Return (X, Y) of the center of cell containing provided text 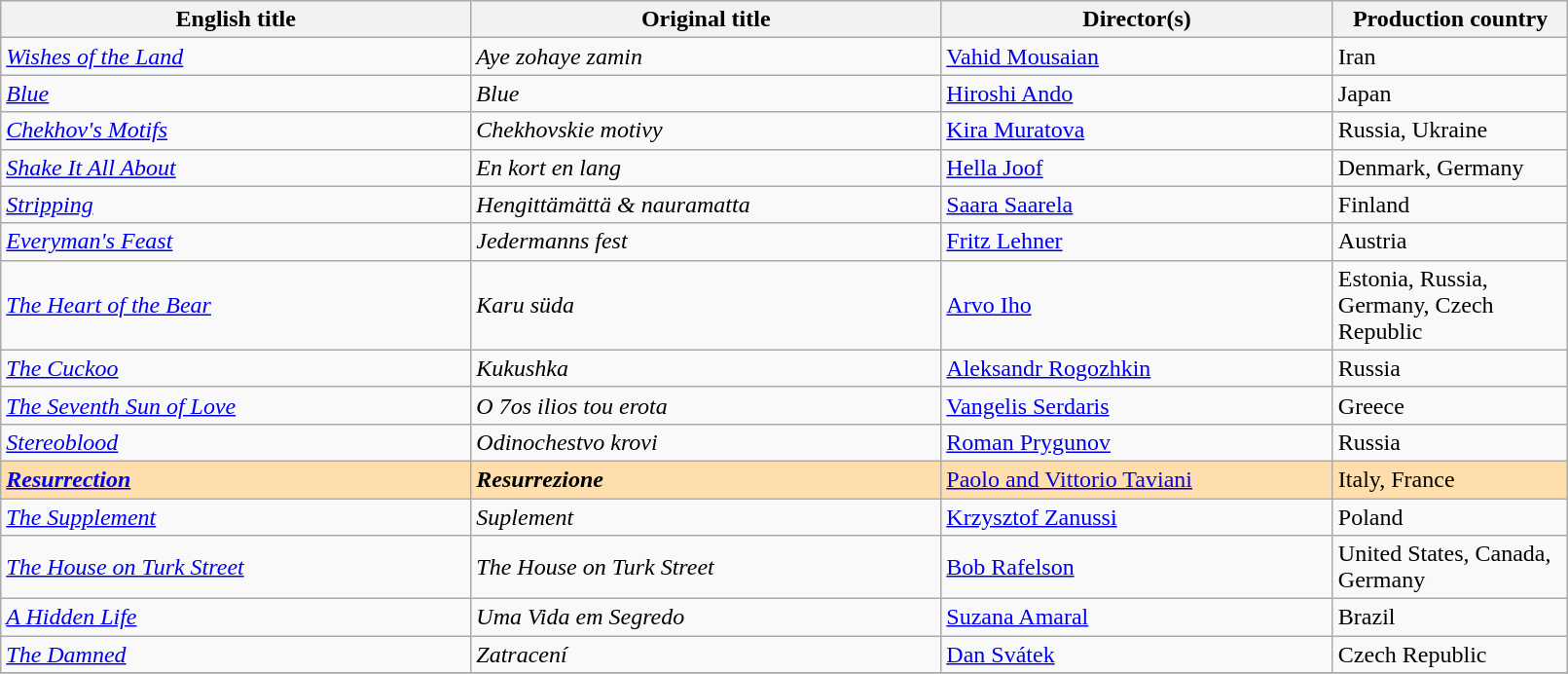
Odinochestvo krovi (707, 442)
En kort en lang (707, 168)
The Cuckoo (236, 368)
Denmark, Germany (1450, 168)
Italy, France (1450, 479)
Uma Vida em Segredo (707, 618)
Arvo Iho (1137, 305)
The Damned (236, 655)
Resurrection (236, 479)
Krzysztof Zanussi (1137, 517)
Original title (707, 19)
Paolo and Vittorio Taviani (1137, 479)
Roman Prygunov (1137, 442)
Resurrezione (707, 479)
Stripping (236, 205)
O 7os ilios tou erota (707, 405)
Zatracení (707, 655)
Vahid Mousaian (1137, 56)
Wishes of the Land (236, 56)
Saara Saarela (1137, 205)
A Hidden Life (236, 618)
Hengittämättä & nauramatta (707, 205)
Karu süda (707, 305)
United States, Canada, Germany (1450, 567)
Finland (1450, 205)
Jedermanns fest (707, 242)
Dan Svátek (1137, 655)
Stereoblood (236, 442)
Vangelis Serdaris (1137, 405)
The Heart of the Bear (236, 305)
The Seventh Sun of Love (236, 405)
Poland (1450, 517)
Everyman's Feast (236, 242)
Austria (1450, 242)
Russia, Ukraine (1450, 131)
Japan (1450, 94)
Kira Muratova (1137, 131)
The Supplement (236, 517)
Hiroshi Ando (1137, 94)
Iran (1450, 56)
Estonia, Russia, Germany, Czech Republic (1450, 305)
Kukushka (707, 368)
Aleksandr Rogozhkin (1137, 368)
Bob Rafelson (1137, 567)
Hella Joof (1137, 168)
Suzana Amaral (1137, 618)
Chekhov's Motifs (236, 131)
Czech Republic (1450, 655)
Shake It All About (236, 168)
Chekhovskie motivy (707, 131)
Aye zohaye zamin (707, 56)
Suplement (707, 517)
Greece (1450, 405)
Fritz Lehner (1137, 242)
English title (236, 19)
Production country (1450, 19)
Director(s) (1137, 19)
Brazil (1450, 618)
